From the cell containing the given text, extract its center point as (x, y) coordinate. 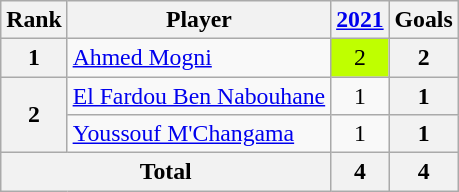
Total (166, 171)
2021 (360, 20)
Rank (34, 20)
Ahmed Mogni (199, 58)
El Fardou Ben Nabouhane (199, 96)
Player (199, 20)
Goals (424, 20)
Youssouf M'Changama (199, 133)
